Pinpoint the cell where the given text exists, returning its (x, y) midpoint coordinate. 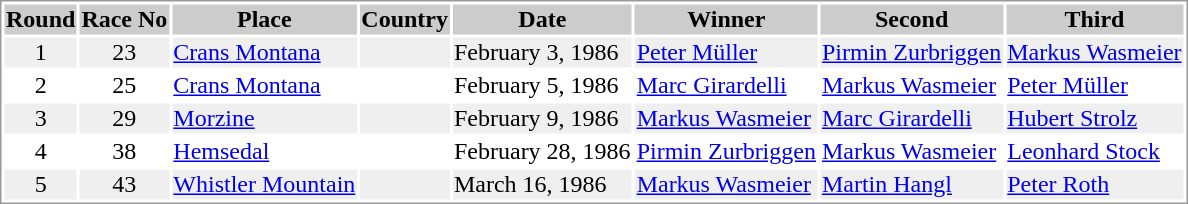
1 (40, 53)
Hubert Strolz (1094, 119)
March 16, 1986 (542, 185)
3 (40, 119)
Peter Roth (1094, 185)
Date (542, 19)
Winner (726, 19)
Morzine (264, 119)
February 3, 1986 (542, 53)
29 (124, 119)
Leonhard Stock (1094, 151)
February 28, 1986 (542, 151)
Martin Hangl (911, 185)
43 (124, 185)
Race No (124, 19)
4 (40, 151)
February 5, 1986 (542, 85)
Country (405, 19)
Second (911, 19)
38 (124, 151)
Hemsedal (264, 151)
5 (40, 185)
Third (1094, 19)
February 9, 1986 (542, 119)
Round (40, 19)
25 (124, 85)
Whistler Mountain (264, 185)
23 (124, 53)
2 (40, 85)
Place (264, 19)
